Identify which cell holds the provided text, then report its (x, y) central coordinate. 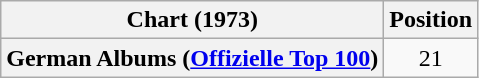
Position (431, 20)
Chart (1973) (192, 20)
21 (431, 58)
German Albums (Offizielle Top 100) (192, 58)
